Detect which cell encompasses the target text, then output its (x, y) center coordinate. 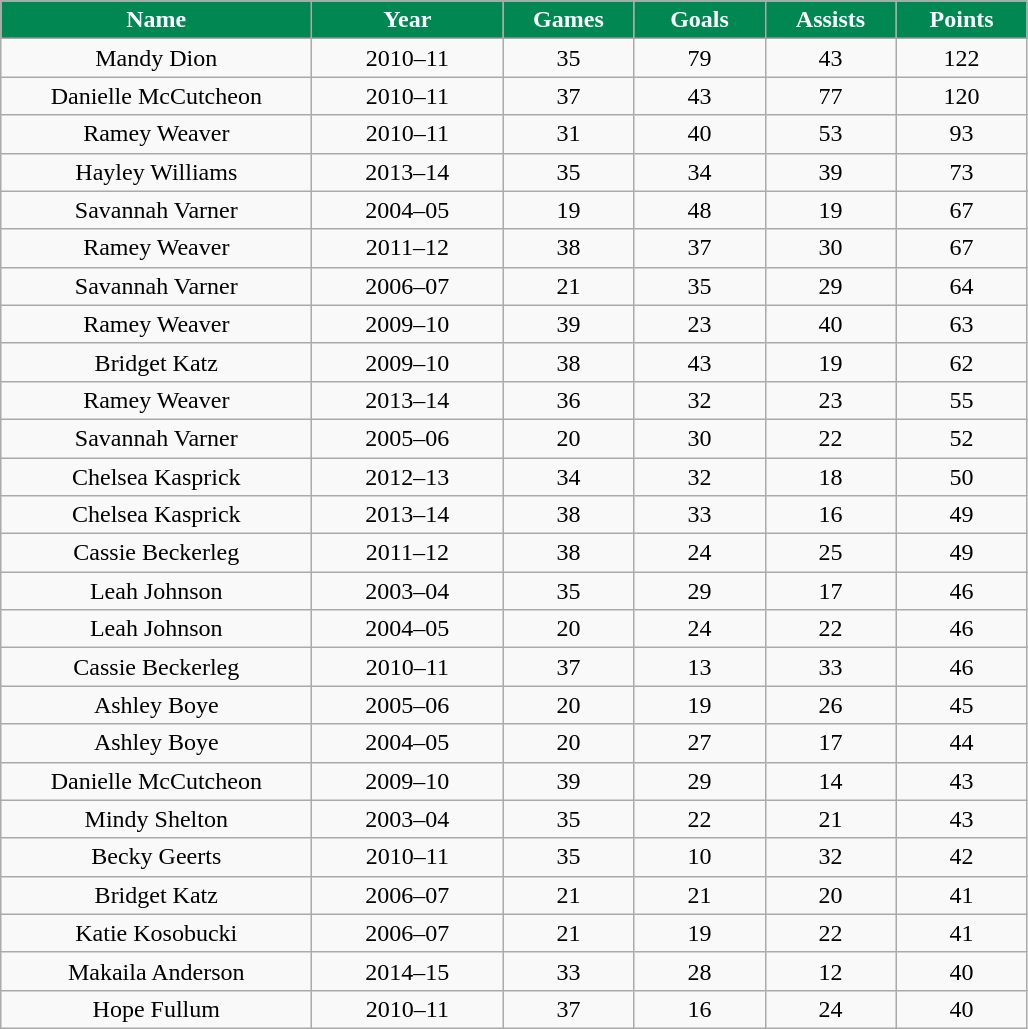
122 (962, 58)
Year (408, 20)
73 (962, 172)
12 (830, 971)
52 (962, 438)
48 (700, 210)
53 (830, 134)
62 (962, 362)
2014–15 (408, 971)
45 (962, 705)
2012–13 (408, 477)
77 (830, 96)
14 (830, 781)
93 (962, 134)
25 (830, 553)
36 (568, 400)
Katie Kosobucki (156, 933)
Points (962, 20)
18 (830, 477)
31 (568, 134)
Goals (700, 20)
Becky Geerts (156, 857)
26 (830, 705)
Mindy Shelton (156, 819)
Name (156, 20)
Mandy Dion (156, 58)
Assists (830, 20)
Games (568, 20)
120 (962, 96)
10 (700, 857)
64 (962, 286)
Makaila Anderson (156, 971)
50 (962, 477)
28 (700, 971)
Hayley Williams (156, 172)
63 (962, 324)
44 (962, 743)
42 (962, 857)
79 (700, 58)
Hope Fullum (156, 1009)
13 (700, 667)
27 (700, 743)
55 (962, 400)
